Extract the (x, y) coordinate from the center of the cell holding the provided text.  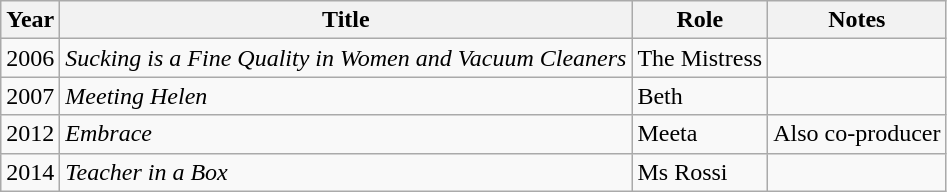
2014 (30, 172)
Sucking is a Fine Quality in Women and Vacuum Cleaners (346, 58)
Role (700, 20)
Embrace (346, 134)
Also co-producer (857, 134)
The Mistress (700, 58)
2007 (30, 96)
2012 (30, 134)
Meeting Helen (346, 96)
Teacher in a Box (346, 172)
Year (30, 20)
Notes (857, 20)
Beth (700, 96)
Ms Rossi (700, 172)
Title (346, 20)
Meeta (700, 134)
2006 (30, 58)
